From the cell containing the given text, extract its center point as (X, Y) coordinate. 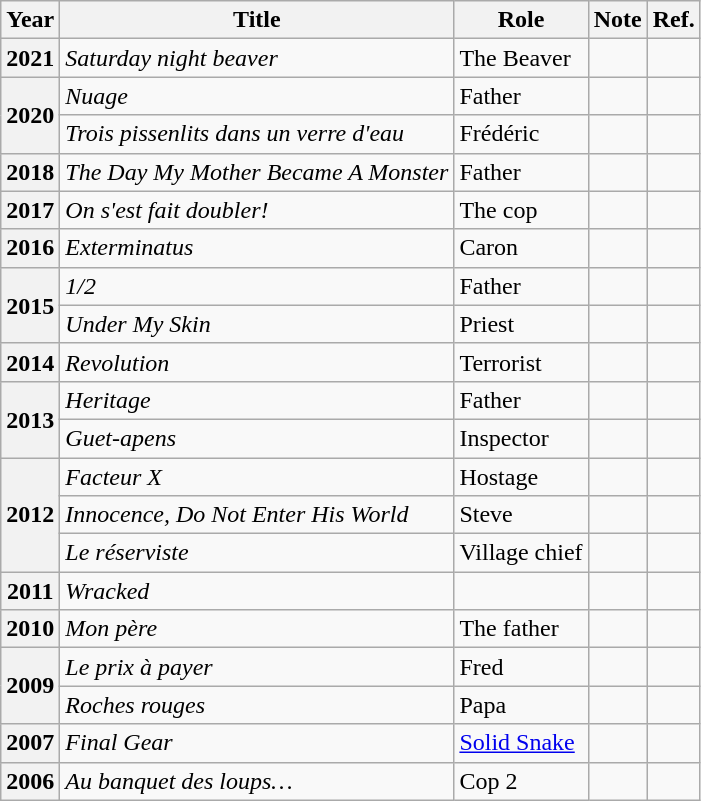
Nuage (257, 96)
2007 (30, 743)
The Day My Mother Became A Monster (257, 172)
Au banquet des loups… (257, 781)
Le prix à payer (257, 667)
Under My Skin (257, 324)
Fred (521, 667)
2015 (30, 305)
Saturday night beaver (257, 58)
Note (618, 20)
Le réserviste (257, 553)
2020 (30, 115)
Village chief (521, 553)
Title (257, 20)
Ref. (674, 20)
Role (521, 20)
2009 (30, 686)
2014 (30, 362)
2021 (30, 58)
The Beaver (521, 58)
Roches rouges (257, 705)
Trois pissenlits dans un verre d'eau (257, 134)
Facteur X (257, 477)
On s'est fait doubler! (257, 210)
Revolution (257, 362)
Frédéric (521, 134)
Priest (521, 324)
Papa (521, 705)
Caron (521, 248)
Year (30, 20)
2011 (30, 591)
Exterminatus (257, 248)
Heritage (257, 400)
The cop (521, 210)
2012 (30, 515)
Inspector (521, 438)
Hostage (521, 477)
Mon père (257, 629)
2013 (30, 419)
Wracked (257, 591)
The father (521, 629)
1/2 (257, 286)
2006 (30, 781)
Steve (521, 515)
Final Gear (257, 743)
Cop 2 (521, 781)
2016 (30, 248)
Terrorist (521, 362)
Solid Snake (521, 743)
2010 (30, 629)
2018 (30, 172)
Innocence, Do Not Enter His World (257, 515)
Guet-apens (257, 438)
2017 (30, 210)
